Determine the (x, y) coordinate at the center of the cell enclosing the given text.  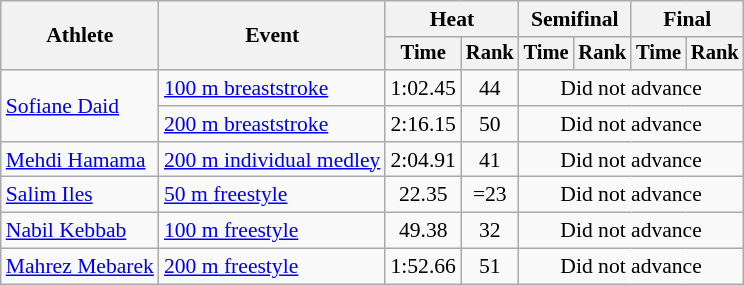
200 m breaststroke (272, 124)
2:04.91 (422, 160)
Final (687, 19)
22.35 (422, 195)
100 m freestyle (272, 231)
Event (272, 36)
50 (490, 124)
=23 (490, 195)
44 (490, 88)
100 m breaststroke (272, 88)
32 (490, 231)
1:52.66 (422, 267)
200 m individual medley (272, 160)
2:16.15 (422, 124)
Nabil Kebbab (80, 231)
Sofiane Daid (80, 106)
1:02.45 (422, 88)
41 (490, 160)
Salim Iles (80, 195)
49.38 (422, 231)
Mahrez Mebarek (80, 267)
Mehdi Hamama (80, 160)
51 (490, 267)
Athlete (80, 36)
Heat (452, 19)
200 m freestyle (272, 267)
50 m freestyle (272, 195)
Semifinal (575, 19)
